Search for the cell housing the specified text and yield its (x, y) center coordinate. 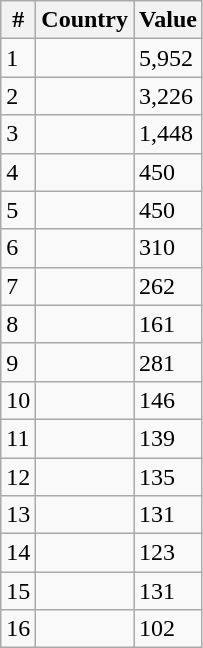
3 (18, 134)
1 (18, 58)
8 (18, 324)
123 (168, 553)
14 (18, 553)
6 (18, 248)
11 (18, 438)
Value (168, 20)
10 (18, 400)
Country (85, 20)
5,952 (168, 58)
135 (168, 477)
3,226 (168, 96)
7 (18, 286)
102 (168, 629)
16 (18, 629)
13 (18, 515)
4 (18, 172)
2 (18, 96)
161 (168, 324)
1,448 (168, 134)
146 (168, 400)
281 (168, 362)
5 (18, 210)
262 (168, 286)
9 (18, 362)
310 (168, 248)
# (18, 20)
12 (18, 477)
139 (168, 438)
15 (18, 591)
